Return the [x, y] coordinate for the center point of the cell that contains the specified text.  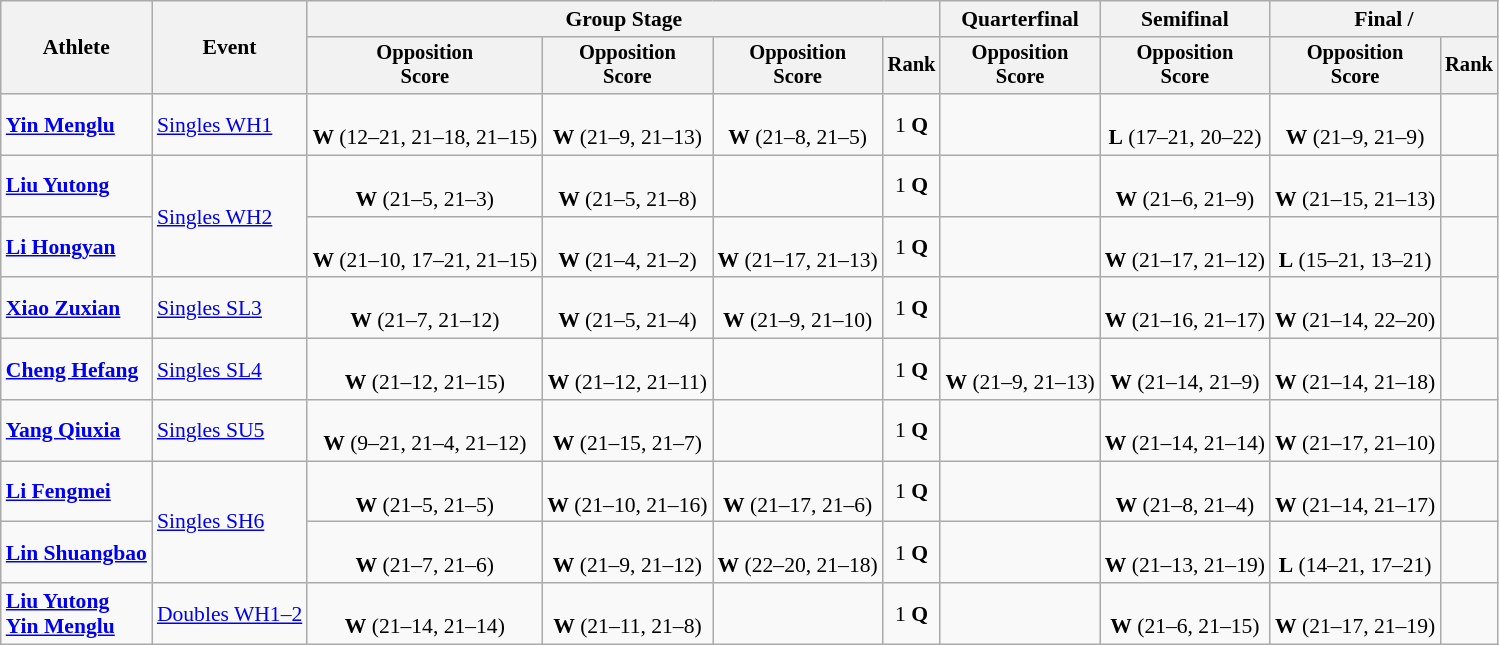
Yin Menglu [76, 124]
W (22–20, 21–18) [798, 552]
Quarterfinal [1020, 19]
W (9–21, 21–4, 21–12) [424, 430]
W (21–17, 21–19) [1355, 614]
W (21–17, 21–6) [798, 492]
Liu Yutong [76, 186]
W (21–16, 21–17) [1185, 308]
W (21–10, 21–16) [627, 492]
W (21–7, 21–6) [424, 552]
Semifinal [1185, 19]
W (21–9, 21–12) [627, 552]
W (21–8, 21–4) [1185, 492]
W (21–14, 21–18) [1355, 370]
W (21–9, 21–10) [798, 308]
L (17–21, 20–22) [1185, 124]
W (21–5, 21–8) [627, 186]
Group Stage [624, 19]
Lin Shuangbao [76, 552]
Yang Qiuxia [76, 430]
W (21–17, 21–10) [1355, 430]
W (21–14, 21–9) [1185, 370]
W (21–12, 21–11) [627, 370]
W (21–14, 22–20) [1355, 308]
L (14–21, 17–21) [1355, 552]
W (21–5, 21–3) [424, 186]
Singles SH6 [230, 522]
Liu YutongYin Menglu [76, 614]
Event [230, 48]
W (21–15, 21–7) [627, 430]
W (21–9, 21–9) [1355, 124]
W (21–5, 21–4) [627, 308]
W (21–6, 21–15) [1185, 614]
W (12–21, 21–18, 21–15) [424, 124]
W (21–17, 21–13) [798, 248]
Doubles WH1–2 [230, 614]
W (21–6, 21–9) [1185, 186]
L (15–21, 13–21) [1355, 248]
W (21–11, 21–8) [627, 614]
Li Fengmei [76, 492]
W (21–13, 21–19) [1185, 552]
Final / [1384, 19]
W (21–4, 21–2) [627, 248]
Singles SL4 [230, 370]
Athlete [76, 48]
Singles SU5 [230, 430]
W (21–14, 21–17) [1355, 492]
W (21–8, 21–5) [798, 124]
Singles WH1 [230, 124]
Li Hongyan [76, 248]
W (21–17, 21–12) [1185, 248]
Singles SL3 [230, 308]
Cheng Hefang [76, 370]
W (21–5, 21–5) [424, 492]
Xiao Zuxian [76, 308]
Singles WH2 [230, 217]
W (21–10, 17–21, 21–15) [424, 248]
W (21–7, 21–12) [424, 308]
W (21–12, 21–15) [424, 370]
W (21–15, 21–13) [1355, 186]
